Extract the [x, y] coordinate from the center of the cell holding the provided text.  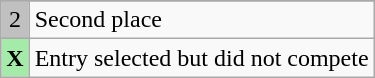
2 [15, 20]
X [15, 58]
Second place [202, 20]
Entry selected but did not compete [202, 58]
